Output the (X, Y) coordinate of the center of the cell containing the given text.  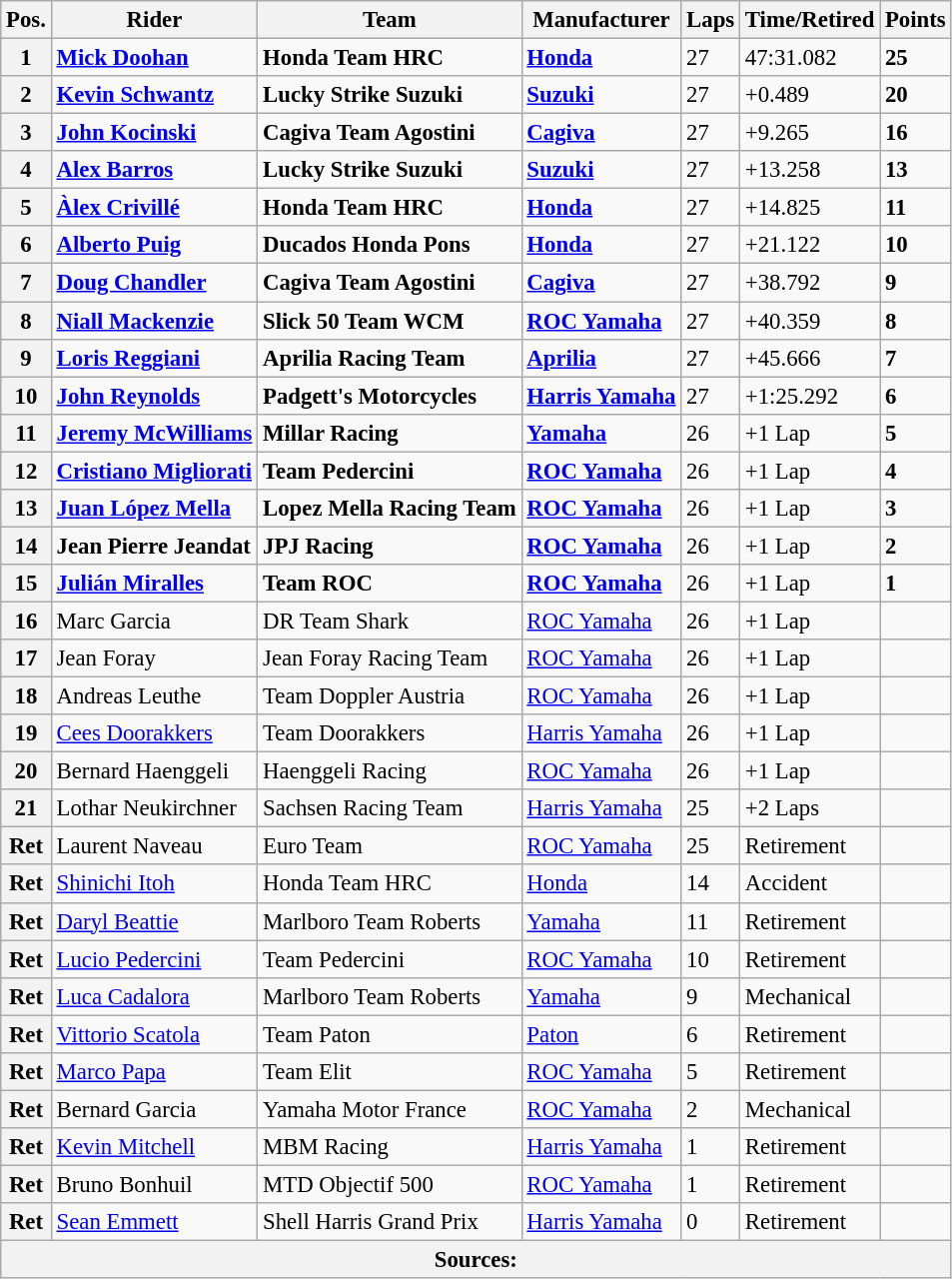
Yamaha Motor France (390, 1109)
Sources: (476, 1260)
Marco Papa (154, 1072)
Alex Barros (154, 170)
MTD Objectif 500 (390, 1184)
Slick 50 Team WCM (390, 321)
Daryl Beattie (154, 921)
JPJ Racing (390, 546)
Lothar Neukirchner (154, 808)
+45.666 (810, 358)
Pos. (26, 20)
Aprilia (601, 358)
Laurent Naveau (154, 846)
Team Doppler Austria (390, 696)
+2 Laps (810, 808)
John Kocinski (154, 133)
Time/Retired (810, 20)
Jean Pierre Jeandat (154, 546)
+38.792 (810, 283)
Sean Emmett (154, 1222)
Julián Miralles (154, 584)
47:31.082 (810, 58)
Luca Cadalora (154, 996)
19 (26, 733)
Mick Doohan (154, 58)
Points (915, 20)
Haenggeli Racing (390, 771)
Marc Garcia (154, 621)
0 (711, 1222)
Kevin Mitchell (154, 1147)
12 (26, 471)
Bernard Garcia (154, 1109)
Shinichi Itoh (154, 884)
+21.122 (810, 245)
Jeremy McWilliams (154, 433)
Niall Mackenzie (154, 321)
+9.265 (810, 133)
Alberto Puig (154, 245)
Lucio Pedercini (154, 959)
Team ROC (390, 584)
John Reynolds (154, 396)
Paton (601, 1034)
+0.489 (810, 95)
Bruno Bonhuil (154, 1184)
Cees Doorakkers (154, 733)
Manufacturer (601, 20)
Team Elit (390, 1072)
Rider (154, 20)
Bernard Haenggeli (154, 771)
MBM Racing (390, 1147)
+40.359 (810, 321)
DR Team Shark (390, 621)
+13.258 (810, 170)
Sachsen Racing Team (390, 808)
Laps (711, 20)
Team (390, 20)
Andreas Leuthe (154, 696)
Accident (810, 884)
Team Paton (390, 1034)
Lopez Mella Racing Team (390, 509)
Euro Team (390, 846)
15 (26, 584)
+14.825 (810, 208)
Kevin Schwantz (154, 95)
17 (26, 658)
Ducados Honda Pons (390, 245)
Millar Racing (390, 433)
Shell Harris Grand Prix (390, 1222)
+1:25.292 (810, 396)
Team Doorakkers (390, 733)
18 (26, 696)
Juan López Mella (154, 509)
Aprilia Racing Team (390, 358)
Vittorio Scatola (154, 1034)
Jean Foray Racing Team (390, 658)
Cristiano Migliorati (154, 471)
21 (26, 808)
Doug Chandler (154, 283)
Jean Foray (154, 658)
Loris Reggiani (154, 358)
Àlex Crivillé (154, 208)
Padgett's Motorcycles (390, 396)
